Pinpoint the cell where the given text exists, returning its (X, Y) midpoint coordinate. 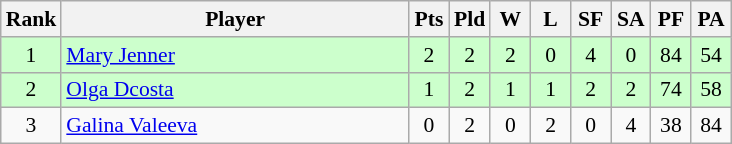
3 (32, 126)
PF (671, 19)
PA (711, 19)
54 (711, 55)
SF (591, 19)
Player (235, 19)
Olga Dcosta (235, 90)
Galina Valeeva (235, 126)
38 (671, 126)
SA (631, 19)
Pts (429, 19)
Rank (32, 19)
58 (711, 90)
Pld (470, 19)
W (510, 19)
L (550, 19)
Mary Jenner (235, 55)
74 (671, 90)
